Provide the (X, Y) coordinate of the cell's center where the given text is located.  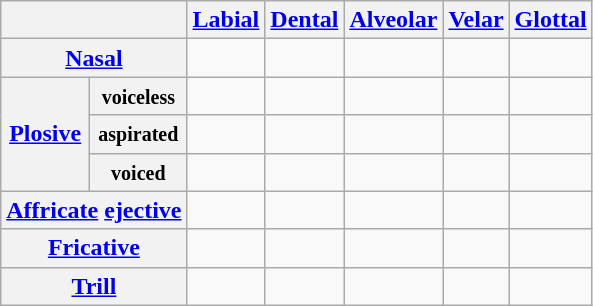
Fricative (94, 248)
voiced (138, 172)
Trill (94, 286)
voiceless (138, 96)
Affricate ejective (94, 210)
Glottal (550, 20)
Labial (226, 20)
Velar (476, 20)
Plosive (46, 134)
aspirated (138, 134)
Dental (304, 20)
Alveolar (394, 20)
Nasal (94, 58)
